Detect which cell encompasses the target text, then output its (x, y) center coordinate. 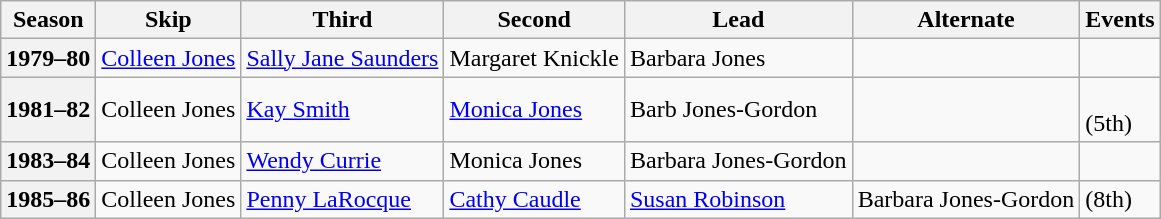
Cathy Caudle (534, 199)
Season (48, 20)
Events (1120, 20)
1979–80 (48, 58)
Wendy Currie (342, 161)
(8th) (1120, 199)
(5th) (1120, 110)
Penny LaRocque (342, 199)
Alternate (966, 20)
Sally Jane Saunders (342, 58)
1985–86 (48, 199)
1981–82 (48, 110)
Lead (738, 20)
Barb Jones-Gordon (738, 110)
Skip (168, 20)
Susan Robinson (738, 199)
Kay Smith (342, 110)
Margaret Knickle (534, 58)
Second (534, 20)
Third (342, 20)
Barbara Jones (738, 58)
1983–84 (48, 161)
